For the text-containing cell, return its midpoint in [X, Y] coordinate format. 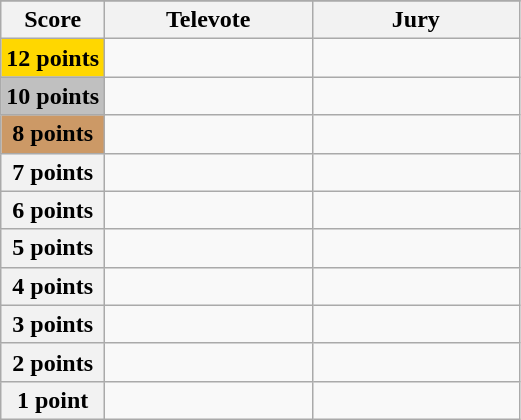
Televote [209, 20]
2 points [53, 362]
Jury [416, 20]
3 points [53, 324]
7 points [53, 172]
8 points [53, 134]
Score [53, 20]
10 points [53, 96]
6 points [53, 210]
5 points [53, 248]
12 points [53, 58]
4 points [53, 286]
1 point [53, 400]
